Find where the given text appears and provide that cell's center as [X, Y] coordinate. 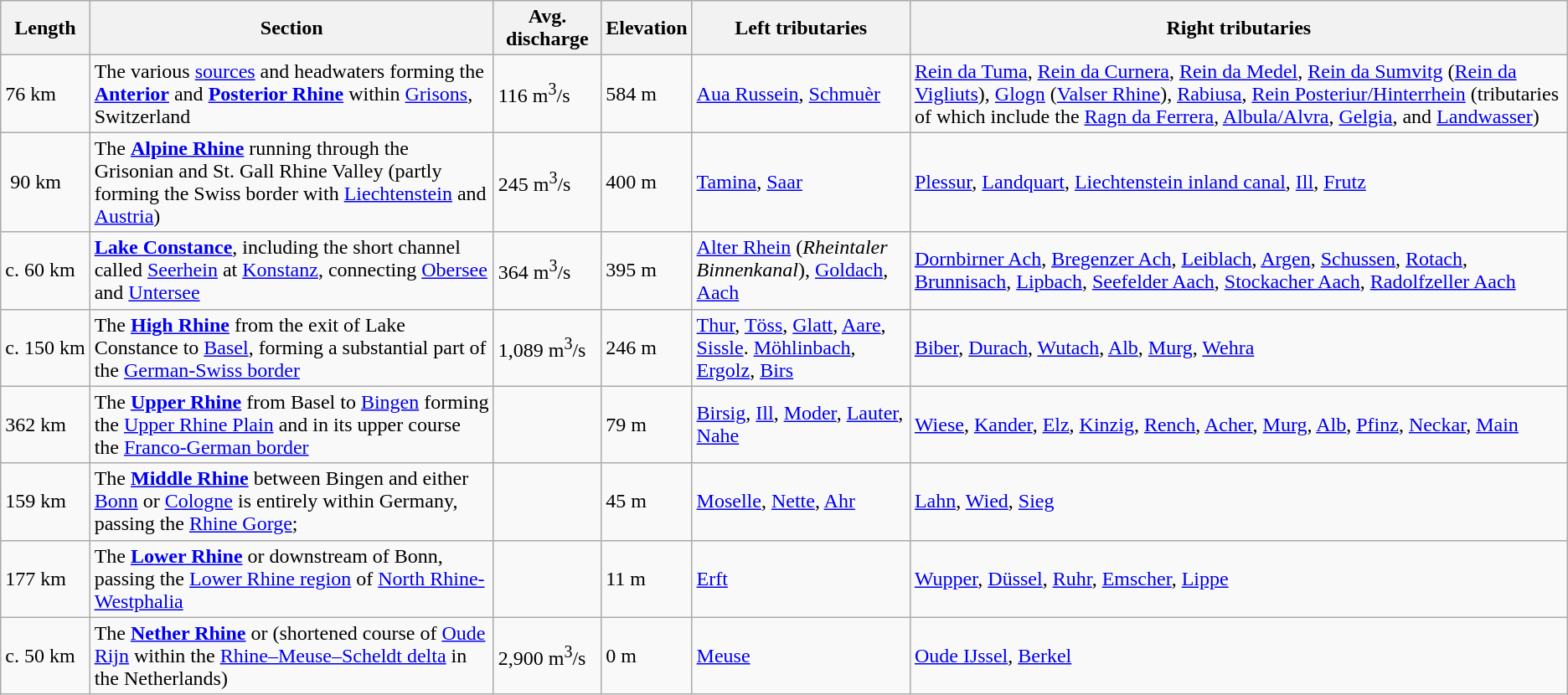
246 m [647, 347]
Biber, Durach, Wutach, Alb, Murg, Wehra [1238, 347]
c. 50 km [45, 656]
Thur, Töss, Glatt, Aare, Sissle. Möhlinbach, Ergolz, Birs [801, 347]
Right tributaries [1238, 28]
400 m [647, 183]
The Upper Rhine from Basel to Bingen forming the Upper Rhine Plain and in its upper course the Franco-German border [291, 425]
79 m [647, 425]
Moselle, Nette, Ahr [801, 502]
Lahn, Wied, Sieg [1238, 502]
Alter Rhein (Rheintaler Binnenkanal), Goldach, Aach [801, 270]
11 m [647, 579]
Birsig, Ill, Moder, Lauter, Nahe [801, 425]
45 m [647, 502]
The Alpine Rhine running through the Grisonian and St. Gall Rhine Valley (partly forming the Swiss border with Liechtenstein and Austria) [291, 183]
Tamina, Saar [801, 183]
Meuse [801, 656]
Section [291, 28]
395 m [647, 270]
Avg. discharge [547, 28]
c. 150 km [45, 347]
The various sources and headwaters forming the Anterior and Posterior Rhine within Grisons, Switzerland [291, 94]
584 m [647, 94]
90 km [45, 183]
1,089 m3/s [547, 347]
Lake Constance, including the short channel called Seerhein at Konstanz, connecting Obersee and Untersee [291, 270]
2,900 m3/s [547, 656]
Dornbirner Ach, Bregenzer Ach, Leiblach, Argen, Schussen, Rotach, Brunnisach, Lipbach, Seefelder Aach, Stockacher Aach, Radolfzeller Aach [1238, 270]
116 m3/s [547, 94]
c. 60 km [45, 270]
Wupper, Düssel, Ruhr, Emscher, Lippe [1238, 579]
Aua Russein, Schmuèr [801, 94]
177 km [45, 579]
Oude IJssel, Berkel [1238, 656]
245 m3/s [547, 183]
Plessur, Landquart, Liechtenstein inland canal, Ill, Frutz [1238, 183]
Left tributaries [801, 28]
Erft [801, 579]
Elevation [647, 28]
The High Rhine from the exit of Lake Constance to Basel, forming a substantial part of the German-Swiss border [291, 347]
The Lower Rhine or downstream of Bonn, passing the Lower Rhine region of North Rhine-Westphalia [291, 579]
The Middle Rhine between Bingen and either Bonn or Cologne is entirely within Germany, passing the Rhine Gorge; [291, 502]
Wiese, Kander, Elz, Kinzig, Rench, Acher, Murg, Alb, Pfinz, Neckar, Main [1238, 425]
The Nether Rhine or (shortened course of Oude Rijn within the Rhine–Meuse–Scheldt delta in the Netherlands) [291, 656]
76 km [45, 94]
364 m3/s [547, 270]
0 m [647, 656]
159 km [45, 502]
362 km [45, 425]
Length [45, 28]
